Detect which cell encompasses the target text, then output its (X, Y) center coordinate. 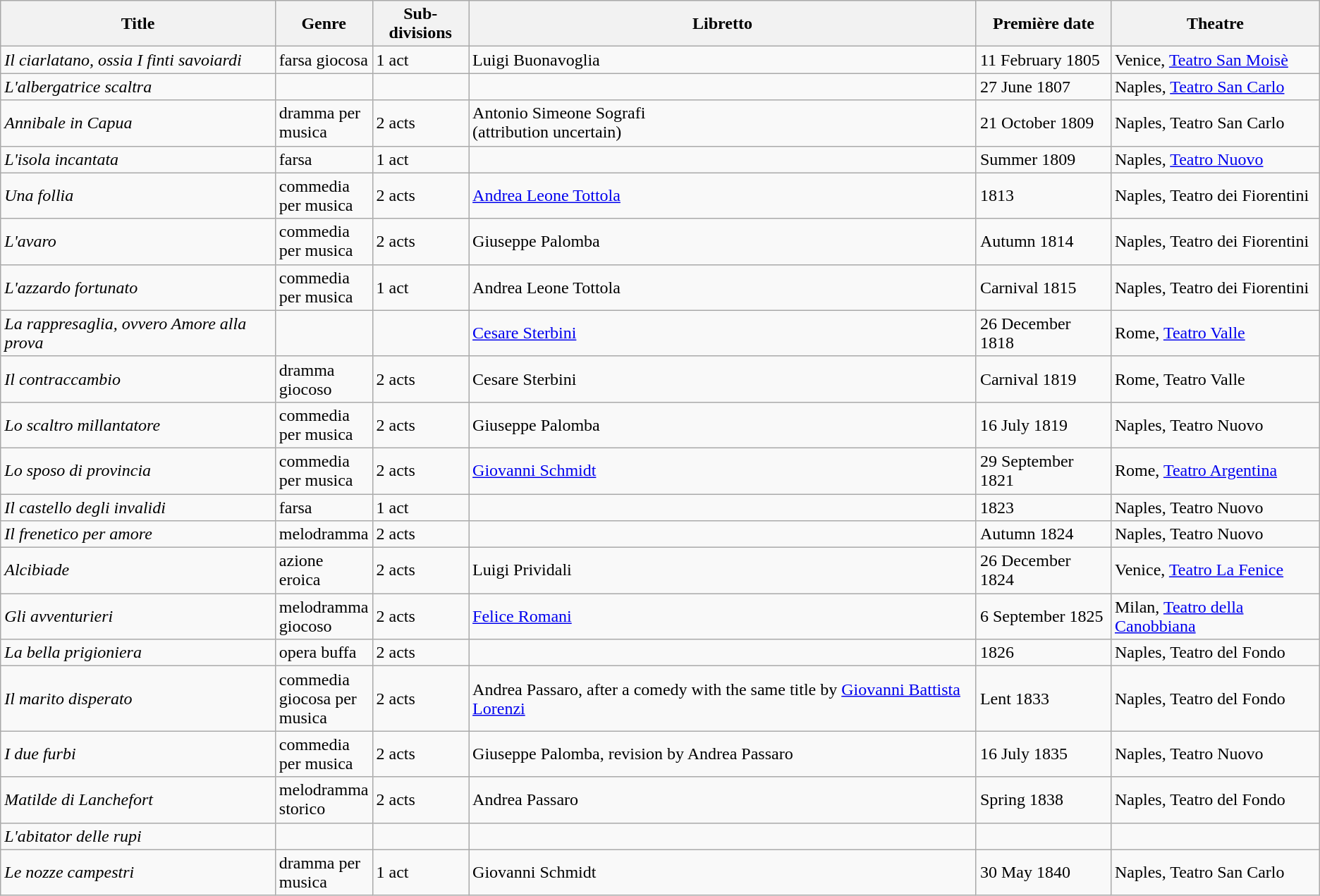
Giuseppe Palomba, revision by Andrea Passaro (723, 754)
Il contraccambio (138, 379)
Rome, Teatro Argentina (1215, 471)
Gli avventurieri (138, 616)
Lo scaltro millantatore (138, 424)
Una follia (138, 196)
Sub­divisions (420, 24)
Luigi Prividali (723, 571)
21 October 1809 (1044, 123)
Il ciarlatano, ossia I finti savoiardi (138, 60)
Matilde di Lanchefort (138, 799)
Il marito disperato (138, 699)
La rappresaglia, ovvero Amore alla prova (138, 333)
30 May 1840 (1044, 873)
6 September 1825 (1044, 616)
Andrea Passaro, after a comedy with the same title by Giovanni Battista Lorenzi (723, 699)
Libretto (723, 24)
opera buffa (324, 653)
Autumn 1824 (1044, 534)
dramma giocoso (324, 379)
1823 (1044, 507)
Summer 1809 (1044, 159)
Il frenetico per amore (138, 534)
La bella prigioniera (138, 653)
L'albergatrice scaltra (138, 87)
I due furbi (138, 754)
melodramma storico (324, 799)
29 September 1821 (1044, 471)
L'abitator delle rupi (138, 836)
Venice, Teatro La Fenice (1215, 571)
Theatre (1215, 24)
Genre (324, 24)
Carnival 1815 (1044, 288)
Felice Romani (723, 616)
L'azzardo fortunato (138, 288)
16 July 1835 (1044, 754)
Lo sposo di provincia (138, 471)
Carnival 1819 (1044, 379)
L'avaro (138, 241)
26 December 1818 (1044, 333)
farsa giocosa (324, 60)
Title (138, 24)
azione eroica (324, 571)
Première date (1044, 24)
Antonio Simeone Sografi(attribution uncertain) (723, 123)
melodramma (324, 534)
Il castello degli invalidi (138, 507)
melodramma giocoso (324, 616)
Annibale in Capua (138, 123)
26 December 1824 (1044, 571)
1826 (1044, 653)
Alcibiade (138, 571)
Autumn 1814 (1044, 241)
L'isola incantata (138, 159)
Lent 1833 (1044, 699)
Andrea Passaro (723, 799)
Venice, Teatro San Moisè (1215, 60)
16 July 1819 (1044, 424)
Spring 1838 (1044, 799)
commedia giocosa per musica (324, 699)
Luigi Buonavoglia (723, 60)
Le nozze campestri (138, 873)
11 February 1805 (1044, 60)
27 June 1807 (1044, 87)
1813 (1044, 196)
Milan, Teatro della Canobbiana (1215, 616)
